Search for the cell housing the specified text and yield its (x, y) center coordinate. 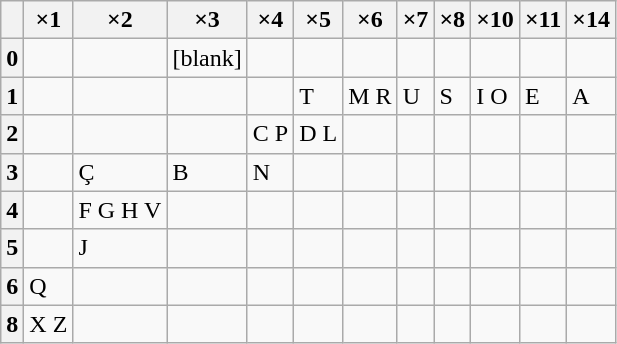
2 (12, 134)
D L (318, 134)
4 (12, 210)
E (542, 96)
×8 (452, 20)
3 (12, 172)
Q (48, 286)
×6 (370, 20)
×11 (542, 20)
5 (12, 248)
[blank] (207, 58)
B (207, 172)
N (270, 172)
S (452, 96)
×2 (120, 20)
×10 (496, 20)
×3 (207, 20)
A (592, 96)
I O (496, 96)
0 (12, 58)
F G H V (120, 210)
×1 (48, 20)
×5 (318, 20)
C P (270, 134)
1 (12, 96)
8 (12, 324)
×4 (270, 20)
T (318, 96)
X Z (48, 324)
×7 (416, 20)
×14 (592, 20)
U (416, 96)
J (120, 248)
Ç (120, 172)
M R (370, 96)
6 (12, 286)
